Pinpoint the cell where the given text exists, returning its (x, y) midpoint coordinate. 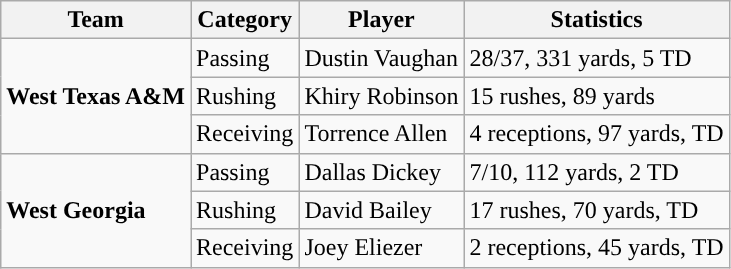
Player (382, 20)
Dallas Dickey (382, 172)
West Texas A&M (96, 96)
15 rushes, 89 yards (596, 96)
7/10, 112 yards, 2 TD (596, 172)
Joey Eliezer (382, 248)
Statistics (596, 20)
West Georgia (96, 210)
Khiry Robinson (382, 96)
Dustin Vaughan (382, 58)
4 receptions, 97 yards, TD (596, 134)
Team (96, 20)
Torrence Allen (382, 134)
28/37, 331 yards, 5 TD (596, 58)
Category (244, 20)
2 receptions, 45 yards, TD (596, 248)
17 rushes, 70 yards, TD (596, 210)
David Bailey (382, 210)
